Identify which cell holds the provided text, then report its [x, y] central coordinate. 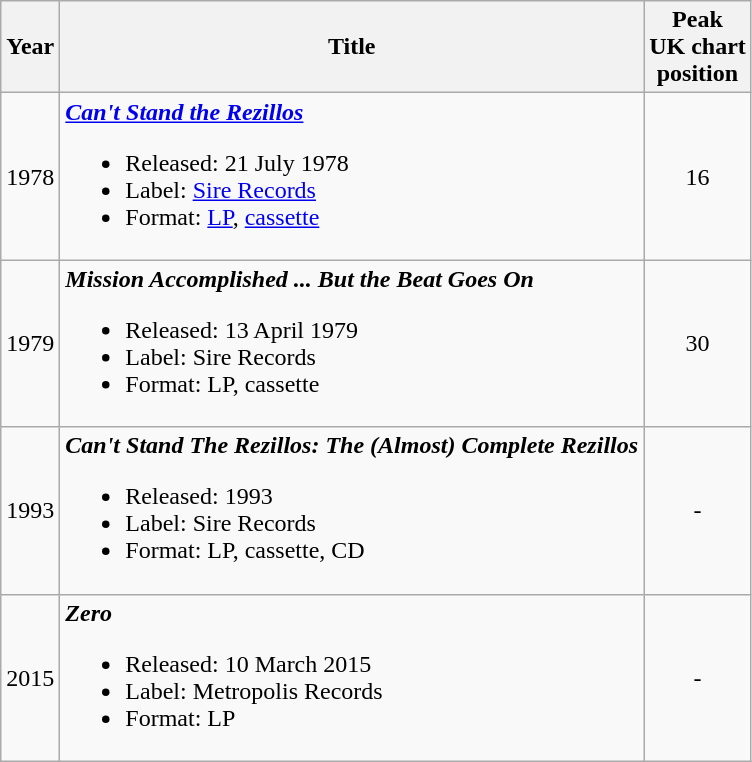
1993 [30, 510]
1979 [30, 344]
ZeroReleased: 10 March 2015Label: Metropolis RecordsFormat: LP [352, 678]
Can't Stand The Rezillos: The (Almost) Complete RezillosReleased: 1993Label: Sire RecordsFormat: LP, cassette, CD [352, 510]
Title [352, 47]
2015 [30, 678]
1978 [30, 176]
16 [698, 176]
Mission Accomplished ... But the Beat Goes OnReleased: 13 April 1979Label: Sire RecordsFormat: LP, cassette [352, 344]
30 [698, 344]
Year [30, 47]
Can't Stand the RezillosReleased: 21 July 1978Label: Sire RecordsFormat: LP, cassette [352, 176]
PeakUK chartposition [698, 47]
